For the text-containing cell, return its midpoint in [x, y] coordinate format. 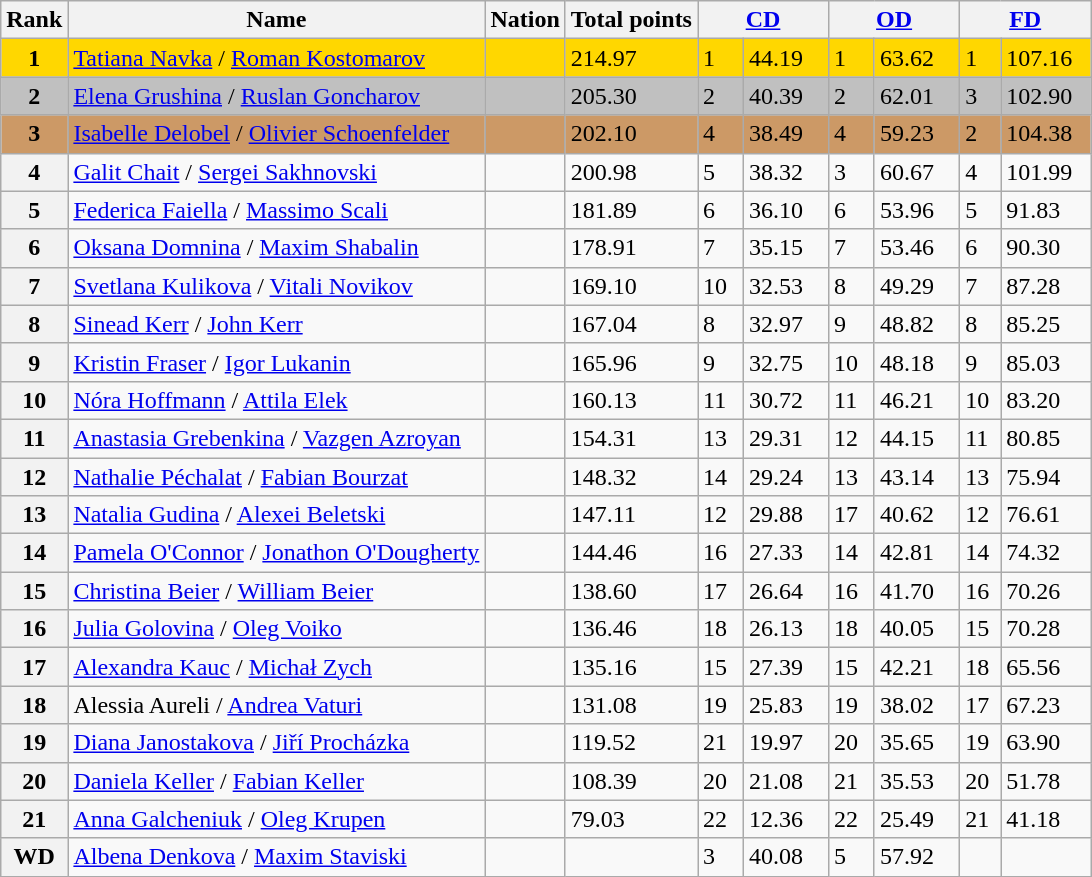
38.02 [916, 705]
Alessia Aureli / Andrea Vaturi [276, 705]
Elena Grushina / Ruslan Goncharov [276, 96]
Svetlana Kulikova / Vitali Novikov [276, 286]
205.30 [631, 96]
42.21 [916, 667]
51.78 [1046, 781]
119.52 [631, 743]
32.97 [786, 324]
Anna Galcheniuk / Oleg Krupen [276, 819]
36.10 [786, 210]
148.32 [631, 477]
Nóra Hoffmann / Attila Elek [276, 400]
43.14 [916, 477]
160.13 [631, 400]
75.94 [1046, 477]
27.39 [786, 667]
65.56 [1046, 667]
62.01 [916, 96]
67.23 [1046, 705]
Pamela O'Connor / Jonathon O'Dougherty [276, 553]
74.32 [1046, 553]
40.62 [916, 515]
26.13 [786, 629]
53.96 [916, 210]
87.28 [1046, 286]
49.29 [916, 286]
154.31 [631, 438]
165.96 [631, 362]
Anastasia Grebenkina / Vazgen Azroyan [276, 438]
25.49 [916, 819]
Isabelle Delobel / Olivier Schoenfelder [276, 134]
70.26 [1046, 591]
46.21 [916, 400]
Tatiana Navka / Roman Kostomarov [276, 58]
29.88 [786, 515]
30.72 [786, 400]
38.49 [786, 134]
Nation [525, 20]
WD [34, 857]
90.30 [1046, 248]
138.60 [631, 591]
Diana Janostakova / Jiří Procházka [276, 743]
29.31 [786, 438]
Total points [631, 20]
135.16 [631, 667]
108.39 [631, 781]
76.61 [1046, 515]
70.28 [1046, 629]
41.70 [916, 591]
Galit Chait / Sergei Sakhnovski [276, 172]
101.99 [1046, 172]
214.97 [631, 58]
CD [764, 20]
167.04 [631, 324]
107.16 [1046, 58]
Natalia Gudina / Alexei Beletski [276, 515]
32.53 [786, 286]
40.08 [786, 857]
Kristin Fraser / Igor Lukanin [276, 362]
104.38 [1046, 134]
63.62 [916, 58]
Rank [34, 20]
60.67 [916, 172]
144.46 [631, 553]
85.03 [1046, 362]
Alexandra Kauc / Michał Zych [276, 667]
29.24 [786, 477]
Federica Faiella / Massimo Scali [276, 210]
44.19 [786, 58]
59.23 [916, 134]
26.64 [786, 591]
136.46 [631, 629]
102.90 [1046, 96]
12.36 [786, 819]
Julia Golovina / Oleg Voiko [276, 629]
91.83 [1046, 210]
35.53 [916, 781]
80.85 [1046, 438]
25.83 [786, 705]
57.92 [916, 857]
41.18 [1046, 819]
63.90 [1046, 743]
48.18 [916, 362]
35.15 [786, 248]
53.46 [916, 248]
OD [894, 20]
40.39 [786, 96]
Christina Beier / William Beier [276, 591]
200.98 [631, 172]
21.08 [786, 781]
85.25 [1046, 324]
147.11 [631, 515]
35.65 [916, 743]
32.75 [786, 362]
19.97 [786, 743]
27.33 [786, 553]
42.81 [916, 553]
202.10 [631, 134]
Oksana Domnina / Maxim Shabalin [276, 248]
38.32 [786, 172]
FD [1026, 20]
44.15 [916, 438]
181.89 [631, 210]
83.20 [1046, 400]
48.82 [916, 324]
131.08 [631, 705]
Sinead Kerr / John Kerr [276, 324]
Albena Denkova / Maxim Staviski [276, 857]
178.91 [631, 248]
79.03 [631, 819]
Name [276, 20]
Nathalie Péchalat / Fabian Bourzat [276, 477]
Daniela Keller / Fabian Keller [276, 781]
169.10 [631, 286]
40.05 [916, 629]
